Identify which cell holds the provided text, then report its [x, y] central coordinate. 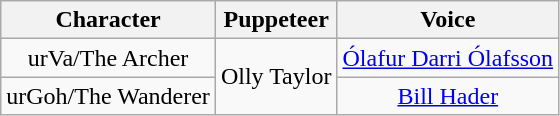
Voice [448, 20]
Puppeteer [276, 20]
urGoh/The Wanderer [108, 96]
Bill Hader [448, 96]
Character [108, 20]
Olly Taylor [276, 77]
urVa/The Archer [108, 58]
Ólafur Darri Ólafsson [448, 58]
